Provide the (x, y) coordinate of the cell's center where the given text is located.  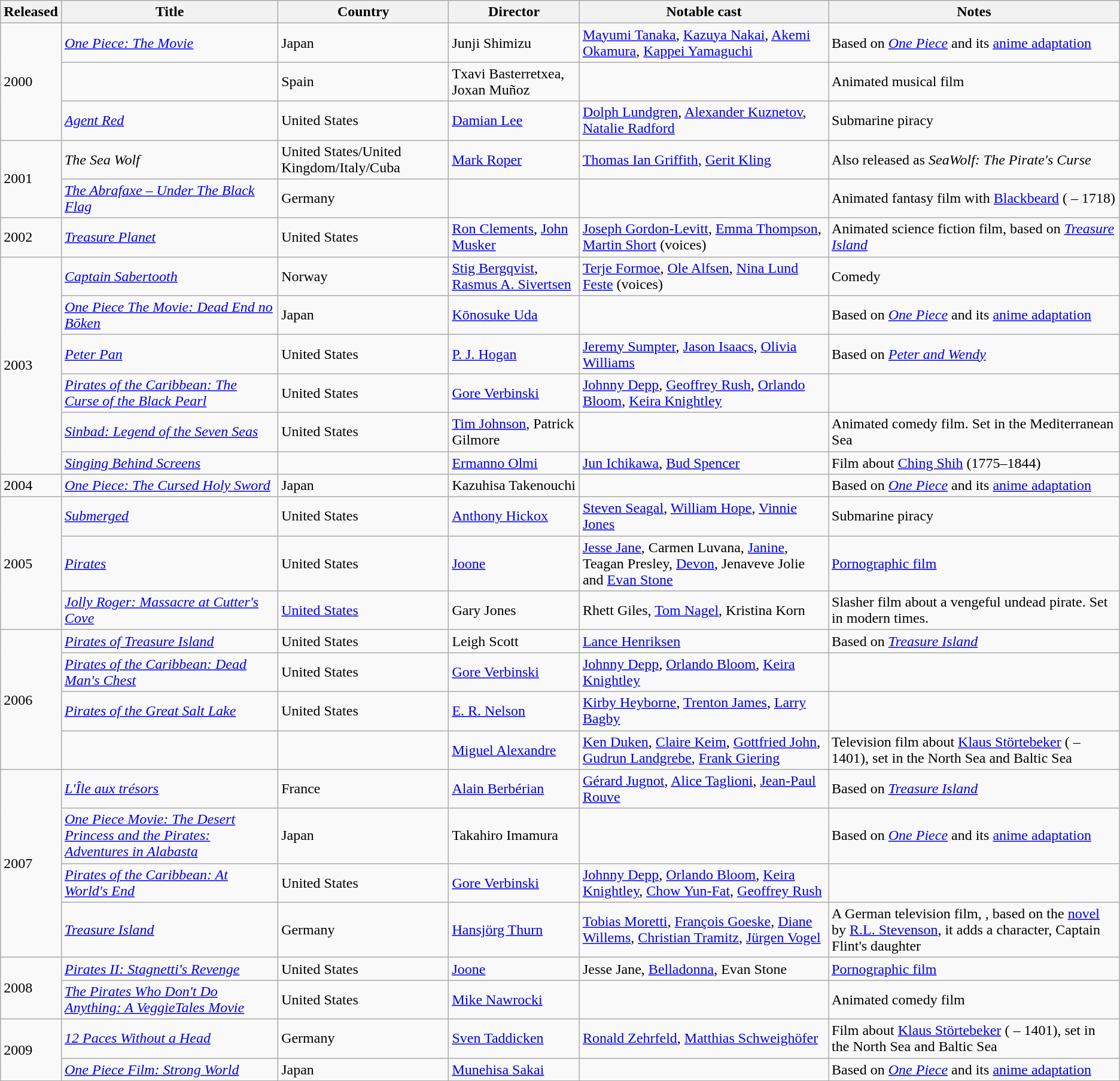
Mayumi Tanaka, Kazuya Nakai, Akemi Okamura, Kappei Yamaguchi (704, 43)
Pirates of Treasure Island (169, 641)
2005 (31, 564)
Ermanno Olmi (515, 462)
Junji Shimizu (515, 43)
Gary Jones (515, 610)
The Sea Wolf (169, 159)
Johnny Depp, Orlando Bloom, Keira Knightley, Chow Yun-Fat, Geoffrey Rush (704, 883)
Comedy (974, 276)
Stig Bergqvist, Rasmus A. Sivertsen (515, 276)
Dolph Lundgren, Alexander Kuznetov, Natalie Radford (704, 121)
Lance Henriksen (704, 641)
Joseph Gordon-Levitt, Emma Thompson, Martin Short (voices) (704, 237)
Leigh Scott (515, 641)
Miguel Alexandre (515, 750)
Mark Roper (515, 159)
Steven Seagal, William Hope, Vinnie Jones (704, 517)
Kazuhisa Takenouchi (515, 486)
Hansjörg Thurn (515, 930)
Jolly Roger: Massacre at Cutter's Cove (169, 610)
2006 (31, 700)
One Piece: The Cursed Holy Sword (169, 486)
Country (364, 12)
Television film about Klaus Störtebeker ( – 1401), set in the North Sea and Baltic Sea (974, 750)
Norway (364, 276)
2004 (31, 486)
Johnny Depp, Orlando Bloom, Keira Knightley (704, 672)
Pirates (169, 564)
Based on Peter and Wendy (974, 354)
Tim Johnson, Patrick Gilmore (515, 432)
Sinbad: Legend of the Seven Seas (169, 432)
Film about Ching Shih (1775–1844) (974, 462)
2000 (31, 81)
Notes (974, 12)
P. J. Hogan (515, 354)
Animated science fiction film, based on Treasure Island (974, 237)
A German television film, , based on the novel by R.L. Stevenson, it adds a character, Captain Flint's daughter (974, 930)
Txavi Basterretxea, Joxan Muñoz (515, 81)
Kōnosuke Uda (515, 315)
Mike Nawrocki (515, 999)
United States/United Kingdom/Italy/Cuba (364, 159)
Pirates II: Stagnetti's Revenge (169, 969)
One Piece The Movie: Dead End no Bōken (169, 315)
Jeremy Sumpter, Jason Isaacs, Olivia Williams (704, 354)
Jesse Jane, Carmen Luvana, Janine, Teagan Presley, Devon, Jenaveve Jolie and Evan Stone (704, 564)
The Abrafaxe – Under The Black Flag (169, 199)
Title (169, 12)
Captain Sabertooth (169, 276)
Alain Berbérian (515, 788)
2007 (31, 863)
Peter Pan (169, 354)
Munehisa Sakai (515, 1069)
Also released as SeaWolf: The Pirate's Curse (974, 159)
Ronald Zehrfeld, Matthias Schweighöfer (704, 1039)
Gérard Jugnot, Alice Taglioni, Jean-Paul Rouve (704, 788)
Submerged (169, 517)
Takahiro Imamura (515, 836)
Singing Behind Screens (169, 462)
Pirates of the Caribbean: Dead Man's Chest (169, 672)
Damian Lee (515, 121)
One Piece: The Movie (169, 43)
Anthony Hickox (515, 517)
Ken Duken, Claire Keim, Gottfried John, Gudrun Landgrebe, Frank Giering (704, 750)
Animated comedy film (974, 999)
Sven Taddicken (515, 1039)
Jun Ichikawa, Bud Spencer (704, 462)
Tobias Moretti, François Goeske, Diane Willems, Christian Tramitz, Jürgen Vogel (704, 930)
Animated fantasy film with Blackbeard ( – 1718) (974, 199)
One Piece Movie: The Desert Princess and the Pirates: Adventures in Alabasta (169, 836)
E. R. Nelson (515, 711)
12 Paces Without a Head (169, 1039)
Agent Red (169, 121)
Jesse Jane, Belladonna, Evan Stone (704, 969)
2001 (31, 179)
2003 (31, 365)
Treasure Planet (169, 237)
The Pirates Who Don't Do Anything: A VeggieTales Movie (169, 999)
Spain (364, 81)
Rhett Giles, Tom Nagel, Kristina Korn (704, 610)
Johnny Depp, Geoffrey Rush, Orlando Bloom, Keira Knightley (704, 392)
Notable cast (704, 12)
Animated comedy film. Set in the Mediterranean Sea (974, 432)
Pirates of the Caribbean: The Curse of the Black Pearl (169, 392)
Kirby Heyborne, Trenton James, Larry Bagby (704, 711)
Director (515, 12)
Pirates of the Caribbean: At World's End (169, 883)
Released (31, 12)
Film about Klaus Störtebeker ( – 1401), set in the North Sea and Baltic Sea (974, 1039)
Slasher film about a vengeful undead pirate. Set in modern times. (974, 610)
2008 (31, 988)
One Piece Film: Strong World (169, 1069)
France (364, 788)
Treasure Island (169, 930)
Terje Formoe, Ole Alfsen, Nina Lund Feste (voices) (704, 276)
2009 (31, 1049)
Ron Clements, John Musker (515, 237)
Pirates of the Great Salt Lake (169, 711)
Animated musical film (974, 81)
Thomas Ian Griffith, Gerit Kling (704, 159)
2002 (31, 237)
L'Île aux trésors (169, 788)
